Determine the [x, y] coordinate at the center of the cell enclosing the given text.  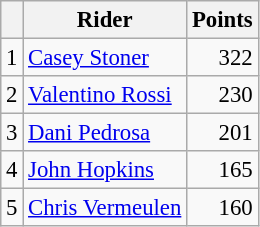
3 [12, 133]
Dani Pedrosa [105, 133]
322 [222, 58]
201 [222, 133]
John Hopkins [105, 170]
5 [12, 208]
165 [222, 170]
Rider [105, 20]
Valentino Rossi [105, 95]
Points [222, 20]
2 [12, 95]
160 [222, 208]
Casey Stoner [105, 58]
230 [222, 95]
Chris Vermeulen [105, 208]
1 [12, 58]
4 [12, 170]
